Capture the cell that displays the provided text and extract its (X, Y) central coordinate. 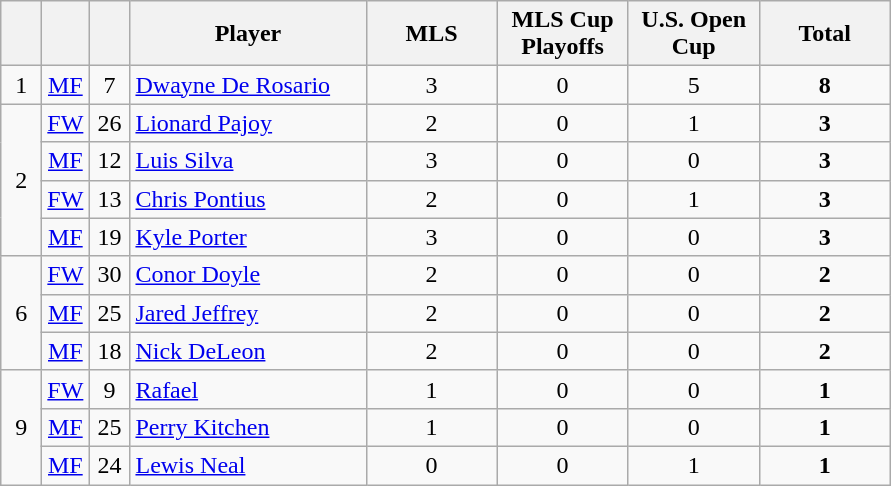
Chris Pontius (248, 199)
Lionard Pajoy (248, 123)
U.S. Open Cup (694, 34)
Kyle Porter (248, 237)
Dwayne De Rosario (248, 85)
13 (110, 199)
6 (22, 313)
Lewis Neal (248, 465)
26 (110, 123)
MLS (432, 34)
8 (824, 85)
12 (110, 161)
MLS Cup Playoffs (562, 34)
Rafael (248, 389)
Total (824, 34)
30 (110, 275)
18 (110, 351)
Perry Kitchen (248, 427)
24 (110, 465)
Luis Silva (248, 161)
Nick DeLeon (248, 351)
5 (694, 85)
7 (110, 85)
Player (248, 34)
Jared Jeffrey (248, 313)
19 (110, 237)
Conor Doyle (248, 275)
